Return [X, Y] of the center of cell containing provided text 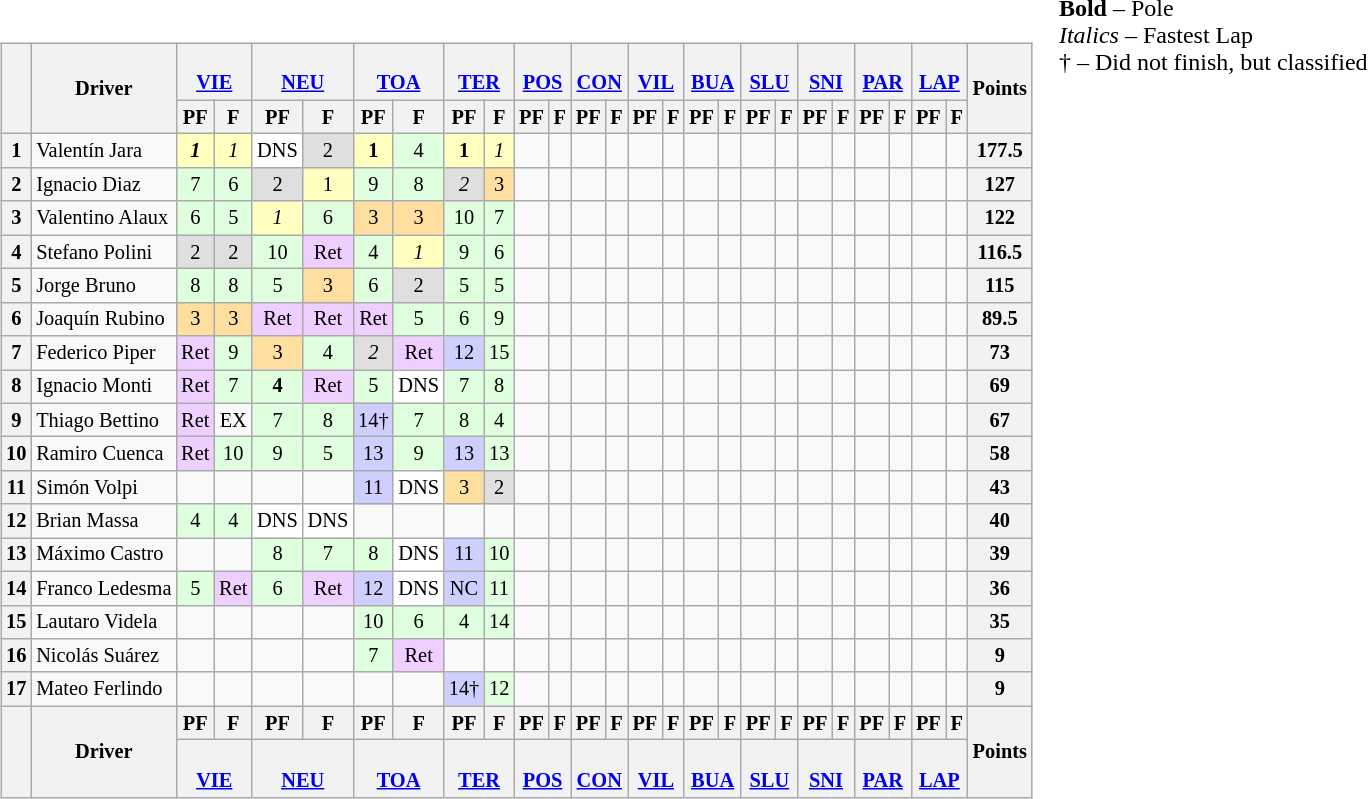
89.5 [1000, 319]
115 [1000, 286]
Jorge Bruno [104, 286]
Lautaro Videla [104, 622]
69 [1000, 387]
127 [1000, 185]
EX [233, 420]
58 [1000, 454]
Nicolás Suárez [104, 656]
NC [464, 588]
35 [1000, 622]
Joaquín Rubino [104, 319]
73 [1000, 353]
Máximo Castro [104, 555]
116.5 [1000, 252]
Brian Massa [104, 521]
Stefano Polini [104, 252]
Franco Ledesma [104, 588]
Ignacio Diaz [104, 185]
Federico Piper [104, 353]
Thiago Bettino [104, 420]
Mateo Ferlindo [104, 689]
16 [16, 656]
Ramiro Cuenca [104, 454]
40 [1000, 521]
67 [1000, 420]
39 [1000, 555]
122 [1000, 218]
177.5 [1000, 151]
Valentino Alaux [104, 218]
36 [1000, 588]
Simón Volpi [104, 488]
43 [1000, 488]
17 [16, 689]
Ignacio Monti [104, 387]
Valentín Jara [104, 151]
